Detect which cell encompasses the target text, then output its (x, y) center coordinate. 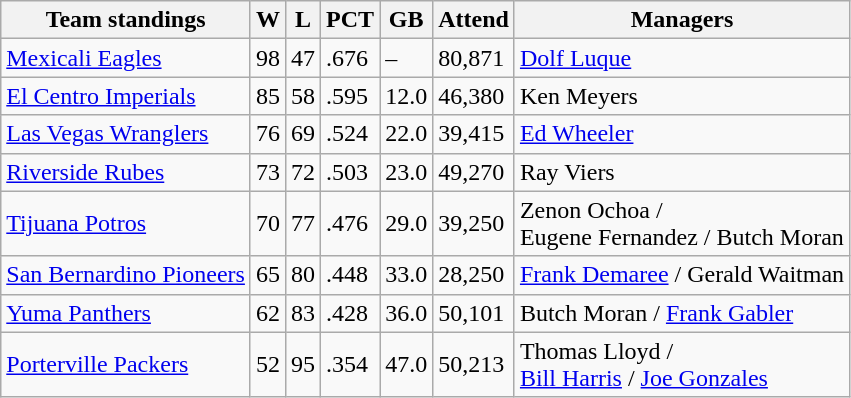
.503 (350, 172)
29.0 (406, 224)
46,380 (474, 96)
GB (406, 20)
Butch Moran / Frank Gabler (682, 313)
50,213 (474, 364)
Thomas Lloyd / Bill Harris / Joe Gonzales (682, 364)
Dolf Luque (682, 58)
83 (302, 313)
98 (268, 58)
28,250 (474, 275)
.354 (350, 364)
80 (302, 275)
Attend (474, 20)
PCT (350, 20)
47.0 (406, 364)
47 (302, 58)
Riverside Rubes (126, 172)
Frank Demaree / Gerald Waitman (682, 275)
San Bernardino Pioneers (126, 275)
Ed Wheeler (682, 134)
W (268, 20)
62 (268, 313)
Tijuana Potros (126, 224)
Ken Meyers (682, 96)
Managers (682, 20)
80,871 (474, 58)
Mexicali Eagles (126, 58)
72 (302, 172)
77 (302, 224)
58 (302, 96)
39,415 (474, 134)
.524 (350, 134)
Zenon Ochoa /Eugene Fernandez / Butch Moran (682, 224)
50,101 (474, 313)
.676 (350, 58)
70 (268, 224)
52 (268, 364)
39,250 (474, 224)
23.0 (406, 172)
– (406, 58)
Yuma Panthers (126, 313)
69 (302, 134)
33.0 (406, 275)
Team standings (126, 20)
95 (302, 364)
Las Vegas Wranglers (126, 134)
73 (268, 172)
65 (268, 275)
.476 (350, 224)
76 (268, 134)
36.0 (406, 313)
Porterville Packers (126, 364)
L (302, 20)
Ray Viers (682, 172)
12.0 (406, 96)
.448 (350, 275)
.428 (350, 313)
El Centro Imperials (126, 96)
22.0 (406, 134)
49,270 (474, 172)
85 (268, 96)
.595 (350, 96)
